Determine the (X, Y) coordinate at the center of the cell enclosing the given text.  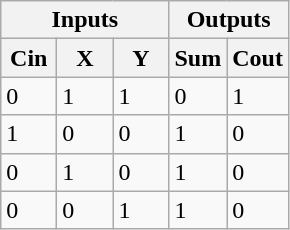
Inputs (85, 20)
Outputs (228, 20)
Cin (29, 58)
X (85, 58)
Sum (198, 58)
Cout (258, 58)
Y (141, 58)
